From the cell containing the given text, extract its center point as [x, y] coordinate. 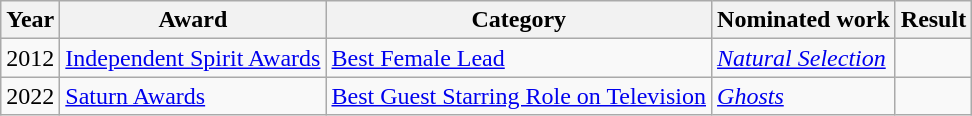
2022 [30, 96]
Best Female Lead [519, 58]
Nominated work [804, 20]
Saturn Awards [193, 96]
2012 [30, 58]
Year [30, 20]
Category [519, 20]
Result [933, 20]
Natural Selection [804, 58]
Independent Spirit Awards [193, 58]
Award [193, 20]
Best Guest Starring Role on Television [519, 96]
Ghosts [804, 96]
